Extract the [X, Y] coordinate from the center of the cell holding the provided text.  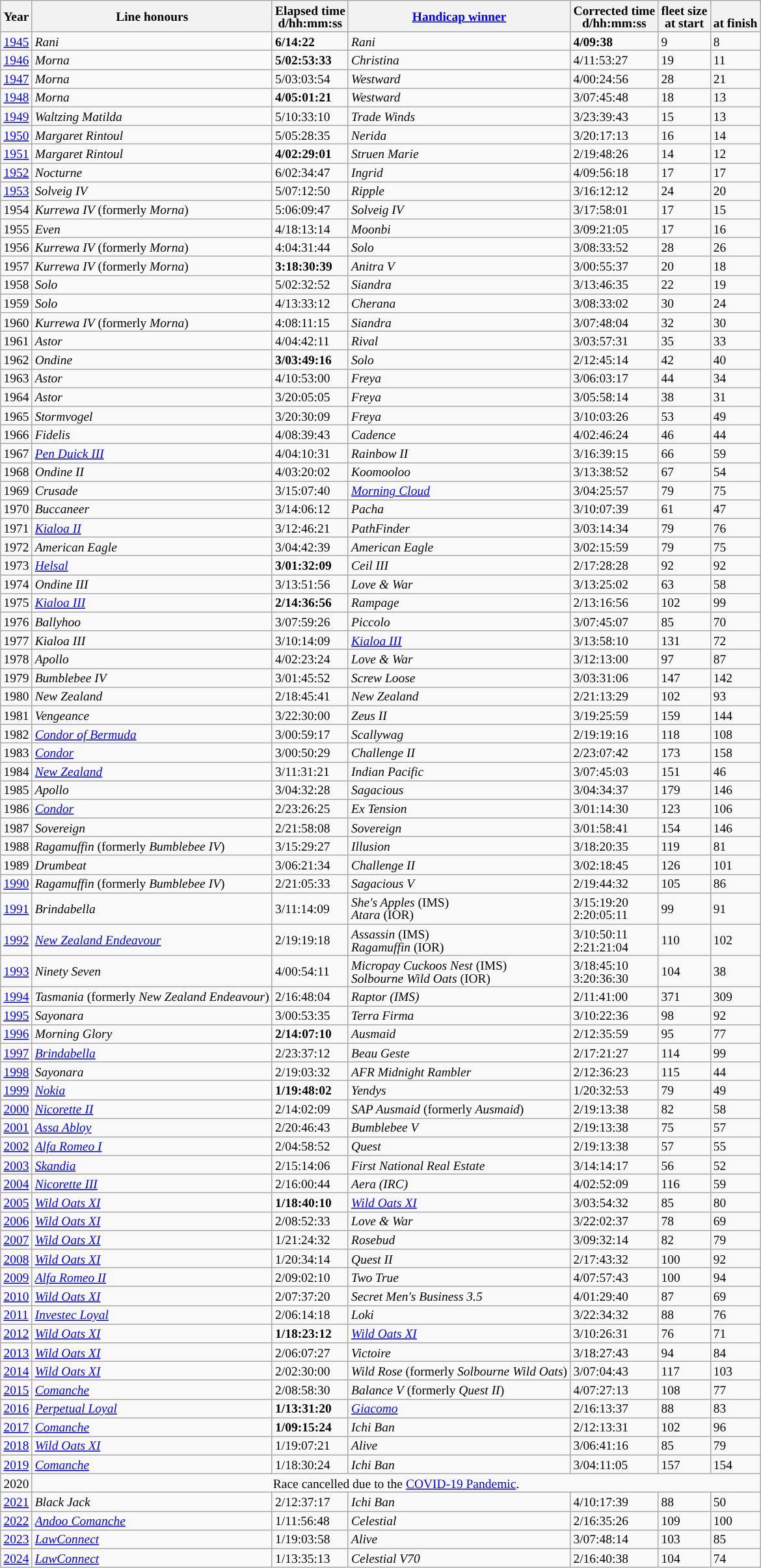
114 [684, 1052]
1/13:31:20 [310, 1409]
Corrected timed/hh:mm:ss [614, 16]
PathFinder [459, 528]
157 [684, 1465]
1962 [16, 359]
1951 [16, 153]
31 [735, 397]
3/22:30:00 [310, 715]
179 [684, 790]
2/13:16:56 [614, 602]
3/10:26:31 [614, 1333]
1972 [16, 546]
Indian Pacific [459, 771]
2/08:58:30 [310, 1389]
1985 [16, 790]
Ripple [459, 191]
93 [735, 696]
1999 [16, 1090]
70 [735, 622]
Terra Firma [459, 1016]
Two True [459, 1277]
3/00:55:37 [614, 265]
3/15:07:40 [310, 490]
Elapsed timed/hh:mm:ss [310, 16]
Assassin (IMS) Ragamuffin (IOR) [459, 940]
3/08:33:52 [614, 247]
1/20:32:53 [614, 1090]
3/15:19:202:20:05:11 [614, 909]
159 [684, 715]
3/10:07:39 [614, 510]
3/07:48:04 [614, 323]
5/02:53:33 [310, 60]
AFR Midnight Rambler [459, 1072]
1950 [16, 135]
Wild Rose (formerly Solbourne Wild Oats) [459, 1371]
3/10:50:112:21:21:04 [614, 940]
3/04:11:05 [614, 1465]
Nicorette II [152, 1108]
2/07:37:20 [310, 1296]
2/19:44:32 [614, 883]
1948 [16, 98]
2/16:48:04 [310, 996]
2/06:07:27 [310, 1353]
101 [735, 865]
2/12:37:17 [310, 1502]
1960 [16, 323]
Vengeance [152, 715]
Micropay Cuckoos Nest (IMS) Solbourne Wild Oats (IOR) [459, 972]
2001 [16, 1128]
Giacomo [459, 1409]
3/19:25:59 [614, 715]
1/09:15:24 [310, 1427]
1969 [16, 490]
Nicorette III [152, 1184]
Pen Duick III [152, 453]
1980 [16, 696]
3/03:31:06 [614, 678]
Ceil III [459, 566]
3/12:46:21 [310, 528]
3/11:14:09 [310, 909]
2/12:36:23 [614, 1072]
Ondine [152, 359]
She's Apples (IMS) Atara (IOR) [459, 909]
2/21:13:29 [614, 696]
Quest II [459, 1259]
Scallywag [459, 734]
105 [684, 883]
67 [684, 472]
110 [684, 940]
Loki [459, 1315]
371 [684, 996]
4/04:42:11 [310, 341]
173 [684, 753]
1996 [16, 1034]
72 [735, 640]
Investec Loyal [152, 1315]
Aera (IRC) [459, 1184]
4/02:46:24 [614, 434]
1982 [16, 734]
33 [735, 341]
at finish [735, 16]
3/04:42:39 [310, 546]
Celestial V70 [459, 1558]
9 [684, 42]
3/00:50:29 [310, 753]
Handicap winner [459, 16]
1979 [16, 678]
2024 [16, 1558]
8 [735, 42]
4/04:10:31 [310, 453]
Race cancelled due to the COVID-19 Pandemic. [396, 1483]
3/01:32:09 [310, 566]
Morning Glory [152, 1034]
144 [735, 715]
4/02:23:24 [310, 659]
2/17:43:32 [614, 1259]
5/02:32:52 [310, 285]
2/23:07:42 [614, 753]
2/06:14:18 [310, 1315]
Nerida [459, 135]
1993 [16, 972]
4/00:24:56 [614, 79]
New Zealand Endeavour [152, 940]
3/06:41:16 [614, 1446]
66 [684, 453]
Illusion [459, 847]
3/15:29:27 [310, 847]
3/20:30:09 [310, 416]
Beau Geste [459, 1052]
Fidelis [152, 434]
1/18:30:24 [310, 1465]
4/08:39:43 [310, 434]
1973 [16, 566]
1957 [16, 265]
3/03:14:34 [614, 528]
3:18:30:39 [310, 265]
3/14:06:12 [310, 510]
Even [152, 229]
83 [735, 1409]
Alfa Romeo I [152, 1146]
3/22:34:32 [614, 1315]
Raptor (IMS) [459, 996]
1965 [16, 416]
3/18:27:43 [614, 1353]
3/02:15:59 [614, 546]
4/07:57:43 [614, 1277]
3/13:58:10 [614, 640]
2/08:52:33 [310, 1221]
1/21:24:32 [310, 1240]
3/17:58:01 [614, 209]
fleet sizeat start [684, 16]
3/07:45:07 [614, 622]
Morning Cloud [459, 490]
Line honours [152, 16]
1/20:34:14 [310, 1259]
Tasmania (formerly New Zealand Endeavour) [152, 996]
Anitra V [459, 265]
2/17:28:28 [614, 566]
21 [735, 79]
118 [684, 734]
131 [684, 640]
4:08:11:15 [310, 323]
Nokia [152, 1090]
126 [684, 865]
Celestial [459, 1521]
2008 [16, 1259]
96 [735, 1427]
2/04:58:52 [310, 1146]
1966 [16, 434]
2011 [16, 1315]
50 [735, 1502]
4/13:33:12 [310, 303]
3/00:53:35 [310, 1016]
Alfa Romeo II [152, 1277]
2023 [16, 1539]
309 [735, 996]
Helsal [152, 566]
3/10:03:26 [614, 416]
1959 [16, 303]
1988 [16, 847]
2017 [16, 1427]
4/05:01:21 [310, 98]
3/07:45:48 [614, 98]
80 [735, 1202]
Moonbi [459, 229]
55 [735, 1146]
3/03:57:31 [614, 341]
32 [684, 323]
2/15:14:06 [310, 1165]
2006 [16, 1221]
2/16:13:37 [614, 1409]
109 [684, 1521]
1977 [16, 640]
1952 [16, 172]
1971 [16, 528]
Christina [459, 60]
115 [684, 1072]
2/12:35:59 [614, 1034]
3/03:54:32 [614, 1202]
3/10:22:36 [614, 1016]
Rosebud [459, 1240]
2/16:40:38 [614, 1558]
2020 [16, 1483]
52 [735, 1165]
3/13:51:56 [310, 584]
Ondine III [152, 584]
2000 [16, 1108]
2002 [16, 1146]
78 [684, 1221]
4/01:29:40 [614, 1296]
1978 [16, 659]
Stormvogel [152, 416]
2004 [16, 1184]
Buccaneer [152, 510]
1994 [16, 996]
Rainbow II [459, 453]
Ondine II [152, 472]
3/22:02:37 [614, 1221]
SAP Ausmaid (formerly Ausmaid) [459, 1108]
Crusade [152, 490]
2/23:26:25 [310, 809]
1/19:07:21 [310, 1446]
3/01:58:41 [614, 827]
119 [684, 847]
2/23:37:12 [310, 1052]
Ballyhoo [152, 622]
106 [735, 809]
1970 [16, 510]
3/05:58:14 [614, 397]
1968 [16, 472]
Bumblebee IV [152, 678]
Cadence [459, 434]
54 [735, 472]
Balance V (formerly Quest II) [459, 1389]
2/19:19:16 [614, 734]
3/18:45:103:20:36:30 [614, 972]
5:06:09:47 [310, 209]
2/20:46:43 [310, 1128]
2007 [16, 1240]
3/07:04:43 [614, 1371]
61 [684, 510]
3/20:05:05 [310, 397]
1949 [16, 116]
4/10:53:00 [310, 379]
5/05:28:35 [310, 135]
53 [684, 416]
Victoire [459, 1353]
2/14:07:10 [310, 1034]
Koomooloo [459, 472]
95 [684, 1034]
2015 [16, 1389]
Ninety Seven [152, 972]
84 [735, 1353]
1989 [16, 865]
4/02:52:09 [614, 1184]
22 [684, 285]
Rampage [459, 602]
2/14:36:56 [310, 602]
142 [735, 678]
2013 [16, 1353]
Perpetual Loyal [152, 1409]
1967 [16, 453]
2022 [16, 1521]
3/07:59:26 [310, 622]
97 [684, 659]
2/12:13:31 [614, 1427]
Rival [459, 341]
12 [735, 153]
Sagacious V [459, 883]
Drumbeat [152, 865]
2/19:48:26 [614, 153]
26 [735, 247]
86 [735, 883]
71 [735, 1333]
1/18:23:12 [310, 1333]
3/04:25:57 [614, 490]
47 [735, 510]
1/19:03:58 [310, 1539]
4/00:54:11 [310, 972]
Year [16, 16]
2/19:19:18 [310, 940]
158 [735, 753]
1975 [16, 602]
2010 [16, 1296]
2012 [16, 1333]
3/00:59:17 [310, 734]
3/13:46:35 [614, 285]
2014 [16, 1371]
4/02:29:01 [310, 153]
91 [735, 909]
3/04:34:37 [614, 790]
3/09:21:05 [614, 229]
1958 [16, 285]
3/04:32:28 [310, 790]
4/07:27:13 [614, 1389]
1984 [16, 771]
151 [684, 771]
123 [684, 809]
1/11:56:48 [310, 1521]
3/18:20:35 [614, 847]
Nocturne [152, 172]
3/13:25:02 [614, 584]
35 [684, 341]
1954 [16, 209]
1986 [16, 809]
2005 [16, 1202]
1/19:48:02 [310, 1090]
Struen Marie [459, 153]
1997 [16, 1052]
6/02:34:47 [310, 172]
Trade Winds [459, 116]
116 [684, 1184]
Waltzing Matilda [152, 116]
2/09:02:10 [310, 1277]
3/11:31:21 [310, 771]
2/02:30:00 [310, 1371]
Yendys [459, 1090]
4/03:20:02 [310, 472]
11 [735, 60]
3/10:14:09 [310, 640]
Quest [459, 1146]
Screw Loose [459, 678]
3/03:49:16 [310, 359]
3/14:14:17 [614, 1165]
3/06:21:34 [310, 865]
2019 [16, 1465]
2016 [16, 1409]
5/10:33:10 [310, 116]
2/17:21:27 [614, 1052]
1947 [16, 79]
Bumblebee V [459, 1128]
6/14:22 [310, 42]
1981 [16, 715]
2/14:02:09 [310, 1108]
Condor of Bermuda [152, 734]
1998 [16, 1072]
2003 [16, 1165]
63 [684, 584]
Ex Tension [459, 809]
1991 [16, 909]
Zeus II [459, 715]
2/12:45:14 [614, 359]
Sagacious [459, 790]
34 [735, 379]
1963 [16, 379]
1990 [16, 883]
1974 [16, 584]
Ingrid [459, 172]
3/07:48:14 [614, 1539]
4/10:17:39 [614, 1502]
74 [735, 1558]
3/01:45:52 [310, 678]
1987 [16, 827]
98 [684, 1016]
2009 [16, 1277]
1983 [16, 753]
3/08:33:02 [614, 303]
117 [684, 1371]
4/09:38 [614, 42]
3/12:13:00 [614, 659]
5/03:03:54 [310, 79]
1953 [16, 191]
1961 [16, 341]
2021 [16, 1502]
1992 [16, 940]
147 [684, 678]
1964 [16, 397]
2/19:03:32 [310, 1072]
1/13:35:13 [310, 1558]
First National Real Estate [459, 1165]
Ausmaid [459, 1034]
Cherana [459, 303]
3/02:18:45 [614, 865]
2/21:58:08 [310, 827]
1976 [16, 622]
42 [684, 359]
Black Jack [152, 1502]
2/11:41:00 [614, 996]
2/16:35:26 [614, 1521]
4/11:53:27 [614, 60]
2/21:05:33 [310, 883]
3/20:17:13 [614, 135]
4:04:31:44 [310, 247]
1995 [16, 1016]
3/16:12:12 [614, 191]
2018 [16, 1446]
3/07:45:03 [614, 771]
1/18:40:10 [310, 1202]
2/18:45:41 [310, 696]
4/18:13:14 [310, 229]
Assa Abloy [152, 1128]
1946 [16, 60]
1945 [16, 42]
3/13:38:52 [614, 472]
3/16:39:15 [614, 453]
4/09:56:18 [614, 172]
56 [684, 1165]
Andoo Comanche [152, 1521]
5/07:12:50 [310, 191]
Kialoa II [152, 528]
3/06:03:17 [614, 379]
3/01:14:30 [614, 809]
2/16:00:44 [310, 1184]
81 [735, 847]
40 [735, 359]
3/23:39:43 [614, 116]
Piccolo [459, 622]
Skandia [152, 1165]
Pacha [459, 510]
1955 [16, 229]
3/09:32:14 [614, 1240]
Secret Men's Business 3.5 [459, 1296]
1956 [16, 247]
